Provide the [x, y] coordinate of the cell's center where the given text is located.  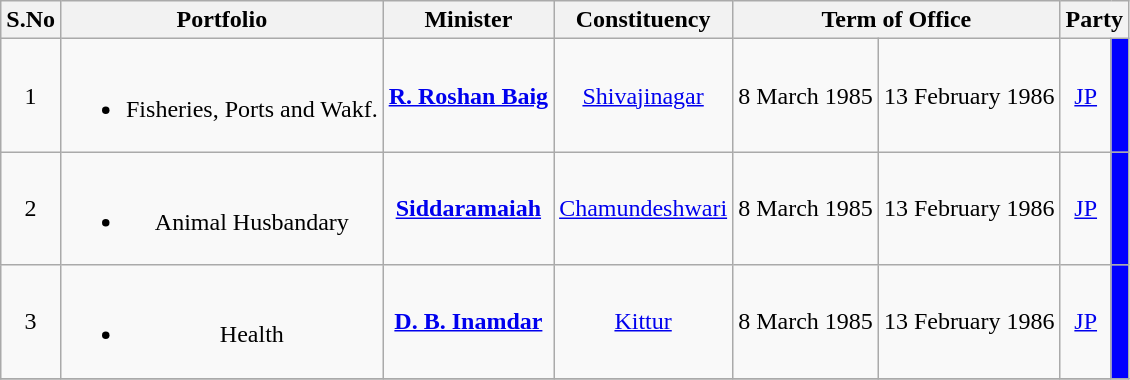
D. B. Inamdar [468, 322]
S.No [31, 20]
Minister [468, 20]
Shivajinagar [644, 96]
Term of Office [896, 20]
Chamundeshwari [644, 208]
Fisheries, Ports and Wakf. [222, 96]
1 [31, 96]
Health [222, 322]
Portfolio [222, 20]
3 [31, 322]
2 [31, 208]
R. Roshan Baig [468, 96]
Animal Husbandary [222, 208]
Party [1094, 20]
Siddaramaiah [468, 208]
Kittur [644, 322]
Constituency [644, 20]
